Identify which cell holds the provided text, then report its [X, Y] central coordinate. 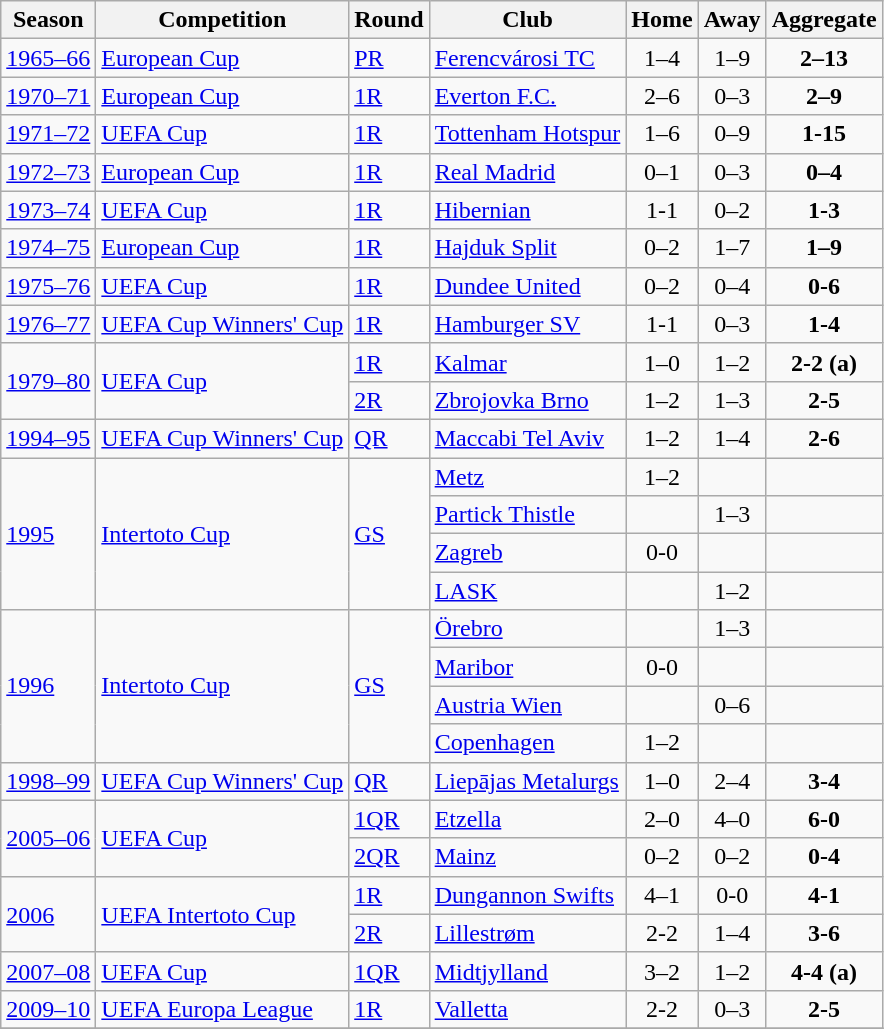
Aggregate [824, 20]
1998–99 [48, 781]
4-4 (a) [824, 971]
Dungannon Swifts [528, 895]
Metz [528, 477]
4–1 [662, 895]
2-2 (a) [824, 362]
LASK [528, 591]
1994–95 [48, 438]
Zagreb [528, 553]
Tottenham Hotspur [528, 134]
2007–08 [48, 971]
2QR [389, 857]
Örebro [528, 629]
Away [732, 20]
1-15 [824, 134]
2009–10 [48, 1009]
PR [389, 58]
Competition [222, 20]
Season [48, 20]
2–0 [662, 819]
Home [662, 20]
0-4 [824, 857]
1-3 [824, 210]
1972–73 [48, 172]
Round [389, 20]
Maccabi Tel Aviv [528, 438]
1-4 [824, 324]
Austria Wien [528, 705]
Midtjylland [528, 971]
Club [528, 20]
3-6 [824, 933]
0–6 [732, 705]
Kalmar [528, 362]
4-1 [824, 895]
Real Madrid [528, 172]
Zbrojovka Brno [528, 400]
2-6 [824, 438]
Everton F.C. [528, 96]
2–4 [732, 781]
1995 [48, 534]
3–2 [662, 971]
2–6 [662, 96]
Hamburger SV [528, 324]
Liepājas Metalurgs [528, 781]
2–13 [824, 58]
1979–80 [48, 381]
UEFA Intertoto Cup [222, 914]
Ferencvárosi TC [528, 58]
Mainz [528, 857]
1974–75 [48, 248]
1976–77 [48, 324]
6-0 [824, 819]
0-6 [824, 286]
1–7 [732, 248]
Partick Thistle [528, 515]
1973–74 [48, 210]
0–9 [732, 134]
Lillestrøm [528, 933]
UEFA Europa League [222, 1009]
3-4 [824, 781]
1–6 [662, 134]
4–0 [732, 819]
Hibernian [528, 210]
2–9 [824, 96]
Valletta [528, 1009]
Dundee United [528, 286]
1970–71 [48, 96]
1996 [48, 686]
Hajduk Split [528, 248]
Maribor [528, 667]
Etzella [528, 819]
2005–06 [48, 838]
2006 [48, 914]
0–1 [662, 172]
1965–66 [48, 58]
1971–72 [48, 134]
1975–76 [48, 286]
Copenhagen [528, 743]
